Search for the cell housing the specified text and yield its (X, Y) center coordinate. 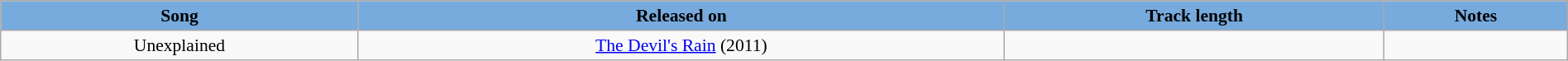
Notes (1476, 16)
Released on (681, 16)
The Devil's Rain (2011) (681, 45)
Song (179, 16)
Track length (1194, 16)
Unexplained (179, 45)
